From the cell containing the given text, extract its center point as (X, Y) coordinate. 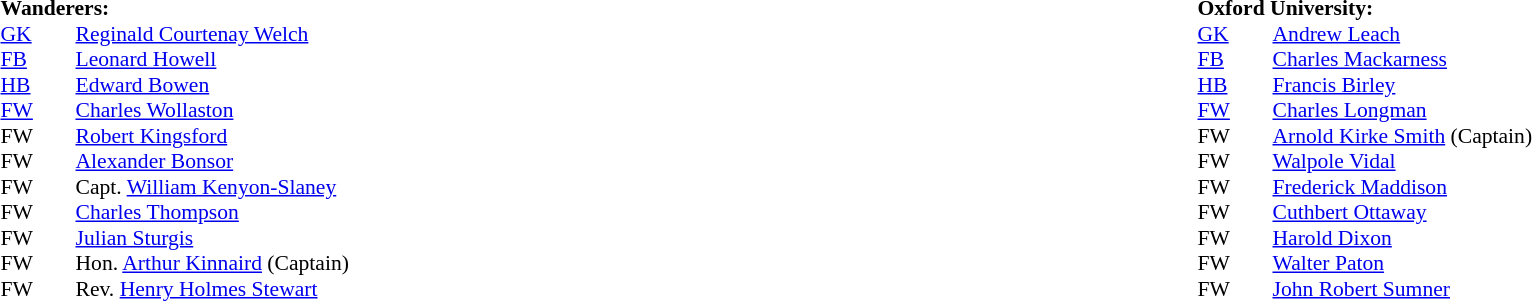
Reginald Courtenay Welch (212, 34)
Charles Mackarness (1402, 59)
Walpole Vidal (1402, 161)
Charles Thompson (212, 213)
Cuthbert Ottaway (1402, 213)
Andrew Leach (1402, 34)
Capt. William Kenyon-Slaney (212, 187)
Charles Wollaston (212, 111)
Hon. Arthur Kinnaird (Captain) (212, 263)
Edward Bowen (212, 85)
Charles Longman (1402, 111)
Frederick Maddison (1402, 187)
Alexander Bonsor (212, 161)
Walter Paton (1402, 263)
Robert Kingsford (212, 136)
Julian Sturgis (212, 238)
Harold Dixon (1402, 238)
Leonard Howell (212, 59)
Arnold Kirke Smith (Captain) (1402, 136)
Francis Birley (1402, 85)
